Return the [X, Y] coordinate for the center point of the cell that contains the specified text.  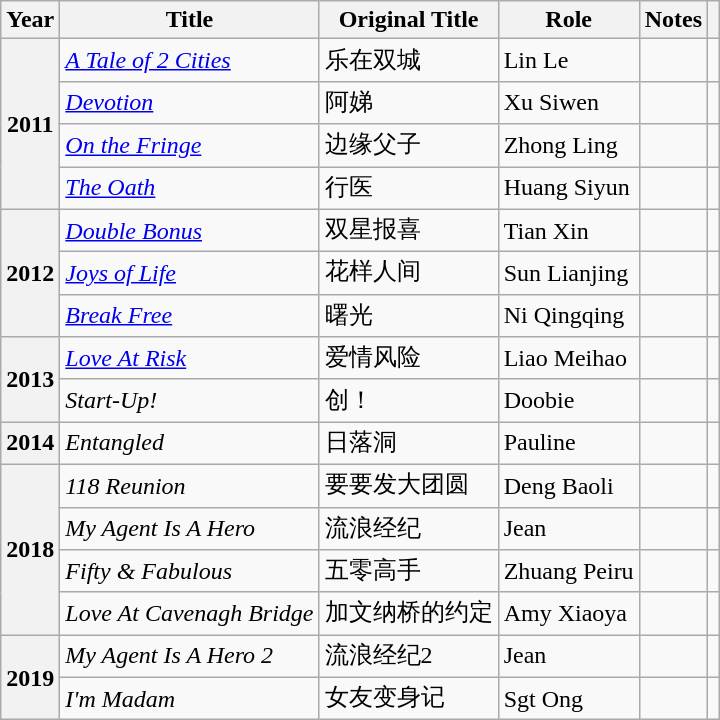
双星报喜 [408, 230]
I'm Madam [190, 698]
Xu Siwen [568, 102]
Fifty & Fabulous [190, 572]
Sun Lianjing [568, 274]
Tian Xin [568, 230]
Zhuang Peiru [568, 572]
流浪经纪2 [408, 656]
要要发大团圆 [408, 486]
Zhong Ling [568, 146]
五零高手 [408, 572]
118 Reunion [190, 486]
Devotion [190, 102]
Notes [673, 20]
女友变身记 [408, 698]
A Tale of 2 Cities [190, 60]
Year [30, 20]
Deng Baoli [568, 486]
Pauline [568, 444]
Joys of Life [190, 274]
2019 [30, 678]
The Oath [190, 188]
Huang Siyun [568, 188]
On the Fringe [190, 146]
2012 [30, 273]
创！ [408, 400]
边缘父子 [408, 146]
Amy Xiaoya [568, 614]
My Agent Is A Hero 2 [190, 656]
Break Free [190, 316]
流浪经纪 [408, 528]
乐在双城 [408, 60]
爱情风险 [408, 358]
Double Bonus [190, 230]
日落洞 [408, 444]
Doobie [568, 400]
阿娣 [408, 102]
花样人间 [408, 274]
Sgt Ong [568, 698]
曙光 [408, 316]
Love At Risk [190, 358]
Original Title [408, 20]
Ni Qingqing [568, 316]
行医 [408, 188]
Lin Le [568, 60]
加文纳桥的约定 [408, 614]
Role [568, 20]
2013 [30, 380]
2014 [30, 444]
Liao Meihao [568, 358]
Title [190, 20]
My Agent Is A Hero [190, 528]
Love At Cavenagh Bridge [190, 614]
Start-Up! [190, 400]
Entangled [190, 444]
2011 [30, 124]
2018 [30, 549]
